Pinpoint the cell where the given text exists, returning its [X, Y] midpoint coordinate. 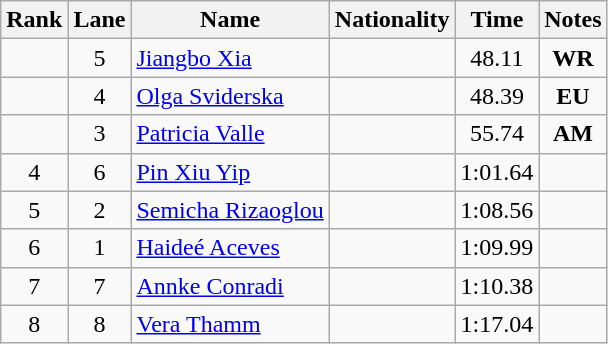
Olga Sviderska [230, 96]
WR [573, 58]
1:10.38 [497, 286]
3 [100, 134]
Jiangbo Xia [230, 58]
Haideé Aceves [230, 248]
Lane [100, 20]
Name [230, 20]
1:09.99 [497, 248]
Patricia Valle [230, 134]
AM [573, 134]
1:17.04 [497, 324]
Notes [573, 20]
Rank [34, 20]
48.11 [497, 58]
1:01.64 [497, 172]
1 [100, 248]
1:08.56 [497, 210]
Annke Conradi [230, 286]
Vera Thamm [230, 324]
Semicha Rizaoglou [230, 210]
Pin Xiu Yip [230, 172]
Time [497, 20]
55.74 [497, 134]
Nationality [392, 20]
48.39 [497, 96]
EU [573, 96]
2 [100, 210]
